For the text-containing cell, return its midpoint in (x, y) coordinate format. 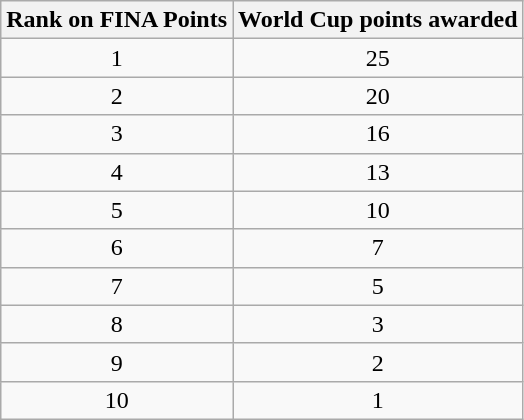
8 (117, 324)
6 (117, 248)
13 (378, 172)
20 (378, 96)
Rank on FINA Points (117, 20)
25 (378, 58)
World Cup points awarded (378, 20)
9 (117, 362)
16 (378, 134)
4 (117, 172)
